Detect which cell encompasses the target text, then output its [x, y] center coordinate. 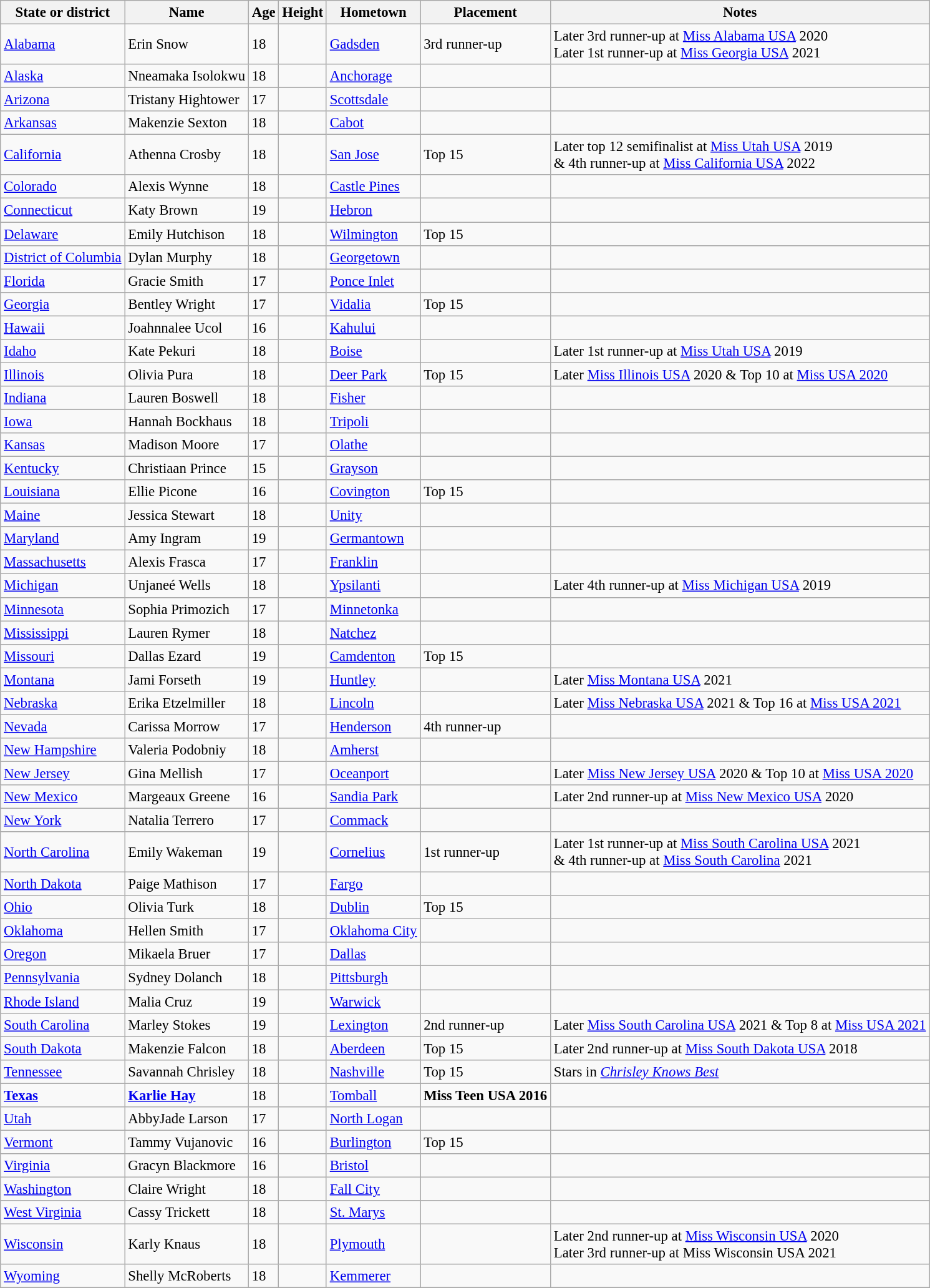
Karlie Hay [186, 1095]
Sophia Primozich [186, 609]
Burlington [373, 1142]
State or district [62, 12]
Athenna Crosby [186, 155]
Kate Pekuri [186, 351]
Dallas Ezard [186, 656]
Alexis Wynne [186, 187]
Florida [62, 281]
Franklin [373, 562]
Illinois [62, 374]
District of Columbia [62, 257]
Wilmington [373, 234]
Oregon [62, 954]
Oklahoma [62, 931]
Paige Mathison [186, 884]
Unity [373, 515]
Erin Snow [186, 45]
Minnesota [62, 609]
Joahnnalee Ucol [186, 328]
Olivia Pura [186, 374]
Vidalia [373, 304]
New Mexico [62, 797]
Height [303, 12]
Natchez [373, 633]
Idaho [62, 351]
South Carolina [62, 1025]
Virginia [62, 1166]
AbbyJade Larson [186, 1119]
Ypsilanti [373, 586]
Notes [740, 12]
1st runner-up [485, 852]
Deer Park [373, 374]
Unjaneé Wells [186, 586]
2nd runner-up [485, 1025]
Later 2nd runner-up at Miss Wisconsin USA 2020Later 3rd runner-up at Miss Wisconsin USA 2021 [740, 1244]
Nashville [373, 1071]
Maryland [62, 539]
Lincoln [373, 703]
Tammy Vujanovic [186, 1142]
Emily Wakeman [186, 852]
Maine [62, 515]
Henderson [373, 726]
Miss Teen USA 2016 [485, 1095]
Nevada [62, 726]
Later 3rd runner-up at Miss Alabama USA 2020Later 1st runner-up at Miss Georgia USA 2021 [740, 45]
Cabot [373, 123]
Hebron [373, 210]
Valeria Podobniy [186, 750]
Amy Ingram [186, 539]
Warwick [373, 1002]
Anchorage [373, 76]
Mikaela Bruer [186, 954]
Madison Moore [186, 445]
Iowa [62, 421]
Later 2nd runner-up at Miss South Dakota USA 2018 [740, 1048]
Gina Mellish [186, 773]
Claire Wright [186, 1189]
Later 4th runner-up at Miss Michigan USA 2019 [740, 586]
Mississippi [62, 633]
Tennessee [62, 1071]
Karly Knaus [186, 1244]
Rhode Island [62, 1002]
Arkansas [62, 123]
Bristol [373, 1166]
Hawaii [62, 328]
Gadsden [373, 45]
15 [263, 469]
Connecticut [62, 210]
Dylan Murphy [186, 257]
Savannah Chrisley [186, 1071]
Delaware [62, 234]
Sydney Dolanch [186, 978]
Georgia [62, 304]
Kentucky [62, 469]
Katy Brown [186, 210]
Marley Stokes [186, 1025]
Plymouth [373, 1244]
Dallas [373, 954]
Later Miss Illinois USA 2020 & Top 10 at Miss USA 2020 [740, 374]
Shelly McRoberts [186, 1276]
Later Miss Montana USA 2021 [740, 680]
Washington [62, 1189]
Bentley Wright [186, 304]
Minnetonka [373, 609]
Indiana [62, 398]
Hannah Bockhaus [186, 421]
Fisher [373, 398]
Dublin [373, 907]
Erika Etzelmiller [186, 703]
Pittsburgh [373, 978]
St. Marys [373, 1212]
Later top 12 semifinalist at Miss Utah USA 2019& 4th runner-up at Miss California USA 2022 [740, 155]
Aberdeen [373, 1048]
Castle Pines [373, 187]
Montana [62, 680]
Age [263, 12]
Michigan [62, 586]
Vermont [62, 1142]
Oklahoma City [373, 931]
North Dakota [62, 884]
Cassy Trickett [186, 1212]
Sandia Park [373, 797]
Tristany Hightower [186, 100]
Commack [373, 821]
Kemmerer [373, 1276]
Georgetown [373, 257]
Jessica Stewart [186, 515]
Stars in Chrisley Knows Best [740, 1071]
Later Miss South Carolina USA 2021 & Top 8 at Miss USA 2021 [740, 1025]
3rd runner-up [485, 45]
Lexington [373, 1025]
Pennsylvania [62, 978]
New York [62, 821]
Kansas [62, 445]
Later Miss New Jersey USA 2020 & Top 10 at Miss USA 2020 [740, 773]
Utah [62, 1119]
Natalia Terrero [186, 821]
Camdenton [373, 656]
Kahului [373, 328]
Later 2nd runner-up at Miss New Mexico USA 2020 [740, 797]
Later 1st runner-up at Miss South Carolina USA 2021& 4th runner-up at Miss South Carolina 2021 [740, 852]
Placement [485, 12]
Hellen Smith [186, 931]
Lauren Boswell [186, 398]
Makenzie Falcon [186, 1048]
Missouri [62, 656]
Tomball [373, 1095]
Carissa Morrow [186, 726]
Arizona [62, 100]
Louisiana [62, 492]
North Carolina [62, 852]
Huntley [373, 680]
North Logan [373, 1119]
Olathe [373, 445]
Emily Hutchison [186, 234]
Grayson [373, 469]
Tripoli [373, 421]
Malia Cruz [186, 1002]
Oceanport [373, 773]
Cornelius [373, 852]
Covington [373, 492]
Colorado [62, 187]
Amherst [373, 750]
San Jose [373, 155]
Fall City [373, 1189]
Name [186, 12]
New Jersey [62, 773]
Nneamaka Isolokwu [186, 76]
Alabama [62, 45]
Wyoming [62, 1276]
Lauren Rymer [186, 633]
Olivia Turk [186, 907]
Scottsdale [373, 100]
Gracie Smith [186, 281]
New Hampshire [62, 750]
Texas [62, 1095]
Massachusetts [62, 562]
West Virginia [62, 1212]
4th runner-up [485, 726]
Ponce Inlet [373, 281]
Germantown [373, 539]
Boise [373, 351]
South Dakota [62, 1048]
Jami Forseth [186, 680]
Alexis Frasca [186, 562]
Later Miss Nebraska USA 2021 & Top 16 at Miss USA 2021 [740, 703]
Wisconsin [62, 1244]
Gracyn Blackmore [186, 1166]
Margeaux Greene [186, 797]
Alaska [62, 76]
Nebraska [62, 703]
Fargo [373, 884]
Christiaan Prince [186, 469]
Makenzie Sexton [186, 123]
Hometown [373, 12]
Later 1st runner-up at Miss Utah USA 2019 [740, 351]
Ohio [62, 907]
California [62, 155]
Ellie Picone [186, 492]
